Determine the [X, Y] coordinate at the center of the cell enclosing the given text.  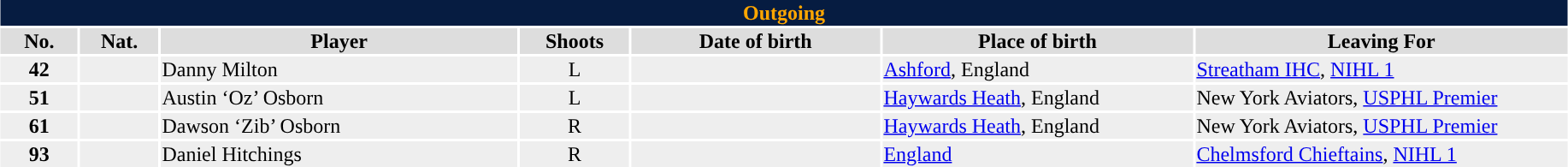
Place of birth [1038, 41]
Dawson ‘Zib’ Osborn [339, 126]
Player [339, 41]
93 [39, 154]
Leaving For [1382, 41]
42 [39, 69]
Date of birth [755, 41]
Ashford, England [1038, 69]
Nat. [120, 41]
51 [39, 98]
Streatham IHC, NIHL 1 [1382, 69]
Danny Milton [339, 69]
Outgoing [783, 13]
61 [39, 126]
Shoots [575, 41]
England [1038, 154]
Chelmsford Chieftains, NIHL 1 [1382, 154]
Austin ‘Oz’ Osborn [339, 98]
No. [39, 41]
Daniel Hitchings [339, 154]
